Capture the cell that displays the provided text and extract its (x, y) central coordinate. 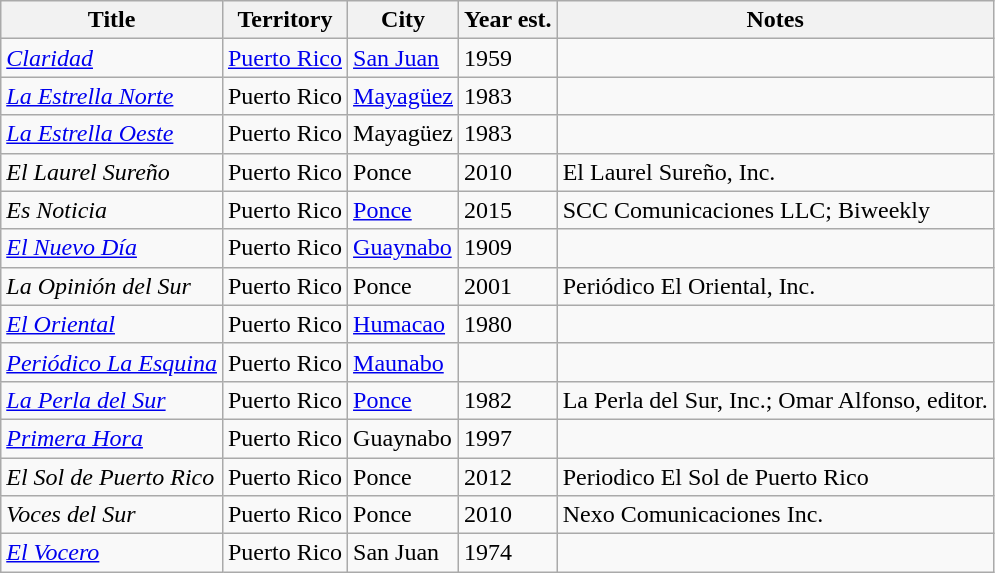
Voces del Sur (112, 515)
El Laurel Sureño, Inc. (775, 172)
SCC Comunicaciones LLC; Biweekly (775, 210)
1982 (508, 400)
2015 (508, 210)
1997 (508, 438)
La Perla del Sur, Inc.; Omar Alfonso, editor. (775, 400)
1959 (508, 58)
1909 (508, 248)
El Vocero (112, 553)
Es Noticia (112, 210)
Periódico La Esquina (112, 362)
2001 (508, 286)
Year est. (508, 20)
2012 (508, 477)
Claridad (112, 58)
City (404, 20)
La Opinión del Sur (112, 286)
El Oriental (112, 324)
1974 (508, 553)
La Estrella Norte (112, 96)
Territory (284, 20)
1980 (508, 324)
Periodico El Sol de Puerto Rico (775, 477)
Humacao (404, 324)
El Sol de Puerto Rico (112, 477)
La Estrella Oeste (112, 134)
Primera Hora (112, 438)
El Laurel Sureño (112, 172)
Maunabo (404, 362)
Periódico El Oriental, Inc. (775, 286)
La Perla del Sur (112, 400)
El Nuevo Día (112, 248)
Nexo Comunicaciones Inc. (775, 515)
Title (112, 20)
Notes (775, 20)
